Pinpoint the cell where the given text exists, returning its [X, Y] midpoint coordinate. 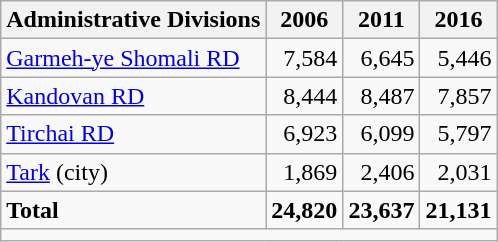
6,099 [382, 134]
5,446 [458, 58]
7,857 [458, 96]
1,869 [304, 172]
7,584 [304, 58]
24,820 [304, 210]
Kandovan RD [134, 96]
Administrative Divisions [134, 20]
Tark (city) [134, 172]
2,406 [382, 172]
8,444 [304, 96]
8,487 [382, 96]
2,031 [458, 172]
5,797 [458, 134]
2016 [458, 20]
23,637 [382, 210]
6,923 [304, 134]
Garmeh-ye Shomali RD [134, 58]
Total [134, 210]
2011 [382, 20]
21,131 [458, 210]
Tirchai RD [134, 134]
6,645 [382, 58]
2006 [304, 20]
